For the text-containing cell, return its midpoint in [x, y] coordinate format. 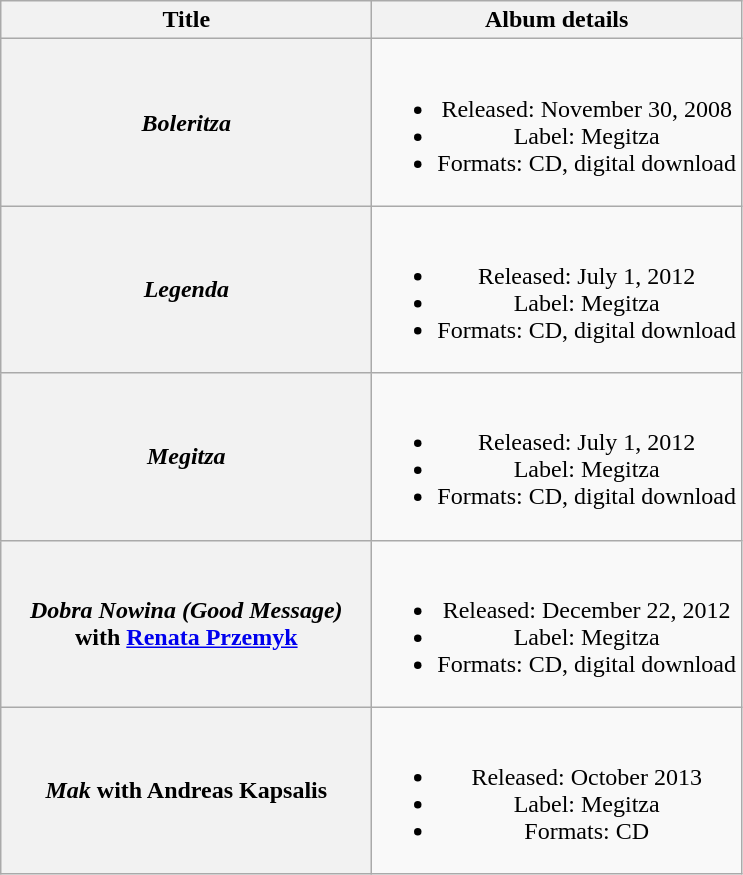
Boleritza [186, 122]
Megitza [186, 456]
Released: October 2013Label: MegitzaFormats: CD [557, 790]
Released: November 30, 2008Label: MegitzaFormats: CD, digital download [557, 122]
Dobra Nowina (Good Message) with Renata Przemyk [186, 624]
Title [186, 20]
Released: December 22, 2012Label: MegitzaFormats: CD, digital download [557, 624]
Mak with Andreas Kapsalis [186, 790]
Album details [557, 20]
Legenda [186, 290]
